For the text-containing cell, return its midpoint in (X, Y) coordinate format. 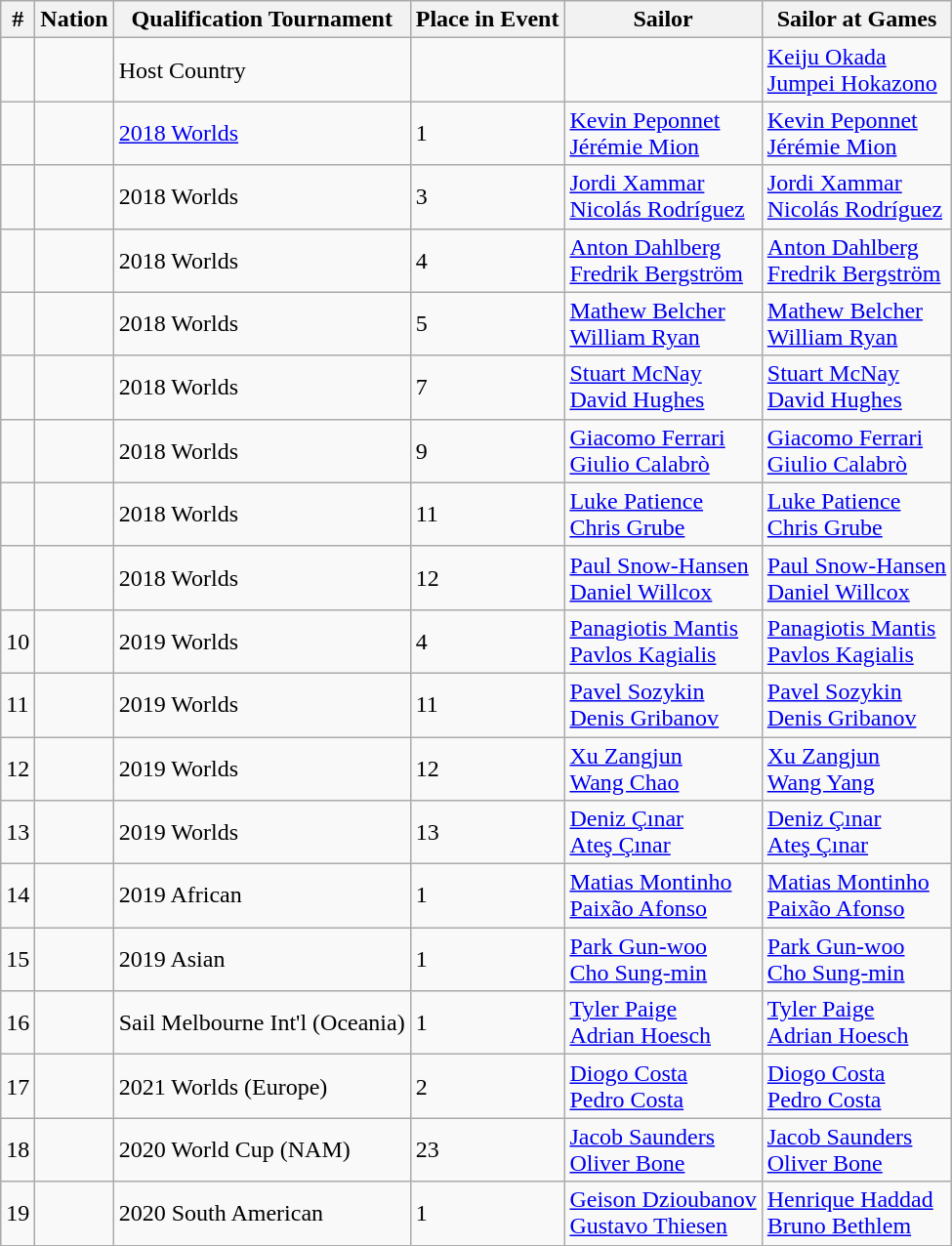
Sail Melbourne Int'l (Oceania) (262, 1023)
Sailor at Games (856, 20)
23 (487, 1150)
2021 Worlds (Europe) (262, 1086)
Place in Event (487, 20)
2020 World Cup (NAM) (262, 1150)
15 (18, 959)
16 (18, 1023)
Keiju OkadaJumpei Hokazono (856, 70)
2019 Asian (262, 959)
Xu ZangjunWang Chao (663, 768)
19 (18, 1213)
10 (18, 641)
9 (487, 451)
2020 South American (262, 1213)
Xu ZangjunWang Yang (856, 768)
3 (487, 197)
Henrique HaddadBruno Bethlem (856, 1213)
17 (18, 1086)
2 (487, 1086)
Geison DzioubanovGustavo Thiesen (663, 1213)
5 (487, 324)
Sailor (663, 20)
14 (18, 896)
Nation (74, 20)
Qualification Tournament (262, 20)
18 (18, 1150)
Host Country (262, 70)
2019 African (262, 896)
# (18, 20)
7 (487, 387)
